Return [x, y] of the center of cell containing provided text 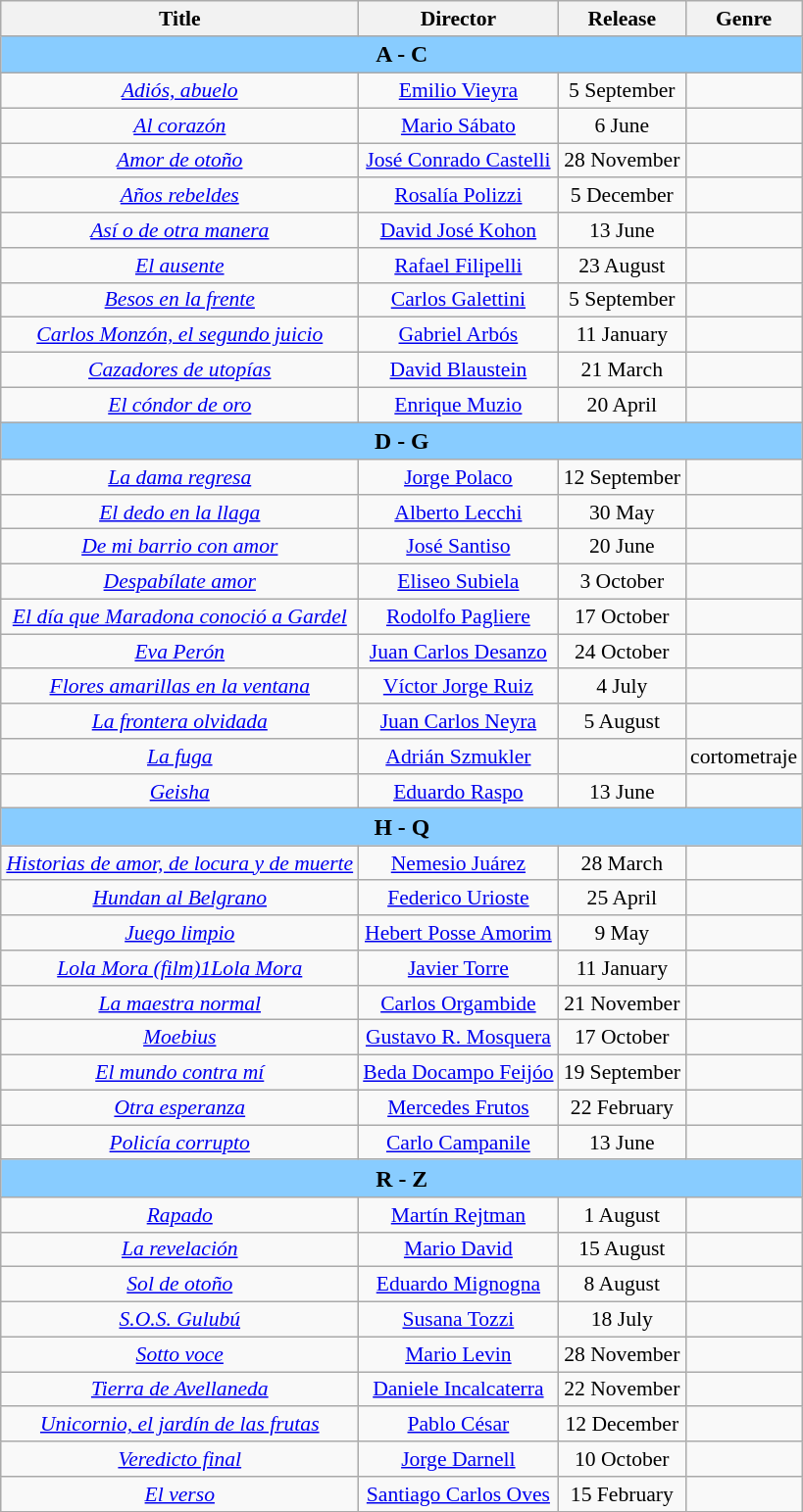
21 March [622, 370]
6 June [622, 125]
El día que Maradona conoció a Gardel [179, 616]
Despabílate amor [179, 582]
Title [179, 19]
Adiós, abuelo [179, 91]
10 October [622, 1459]
El verso [179, 1494]
Carlos Monzón, el segundo juicio [179, 335]
18 July [622, 1320]
Emilio Vieyra [458, 91]
Federico Urioste [458, 899]
Besos en la frente [179, 300]
Nemesio Juárez [458, 863]
Alberto Lecchi [458, 512]
Tierra de Avellaneda [179, 1390]
22 November [622, 1390]
19 September [622, 1073]
Hebert Posse Amorim [458, 933]
Carlos Orgambide [458, 1003]
12 September [622, 477]
28 March [622, 863]
David Blaustein [458, 370]
Enrique Muzio [458, 405]
Susana Tozzi [458, 1320]
21 November [622, 1003]
cortometraje [743, 756]
A - C [402, 55]
30 May [622, 512]
Rosalía Polizzi [458, 196]
El mundo contra mí [179, 1073]
22 February [622, 1108]
Pablo César [458, 1425]
H - Q [402, 827]
De mi barrio con amor [179, 547]
Eduardo Raspo [458, 792]
Director [458, 19]
Rodolfo Pagliere [458, 616]
Rafael Filipelli [458, 266]
25 April [622, 899]
Flores amarillas en la ventana [179, 687]
15 August [622, 1249]
Al corazón [179, 125]
Carlo Campanile [458, 1143]
15 February [622, 1494]
Lola Mora (film)1Lola Mora [179, 968]
Sotto voce [179, 1354]
5 December [622, 196]
4 July [622, 687]
Amor de otoño [179, 161]
Eliseo Subiela [458, 582]
Genre [743, 19]
Juan Carlos Desanzo [458, 652]
8 August [622, 1285]
20 April [622, 405]
24 October [622, 652]
La fuga [179, 756]
La dama regresa [179, 477]
Eduardo Mignogna [458, 1285]
José Santiso [458, 547]
Juego limpio [179, 933]
Años rebeldes [179, 196]
Hundan al Belgrano [179, 899]
Jorge Darnell [458, 1459]
D - G [402, 441]
Juan Carlos Neyra [458, 721]
23 August [622, 266]
El ausente [179, 266]
Gustavo R. Mosquera [458, 1038]
S.O.S. Gulubú [179, 1320]
La maestra normal [179, 1003]
El dedo en la llaga [179, 512]
20 June [622, 547]
Mercedes Frutos [458, 1108]
Veredicto final [179, 1459]
Beda Docampo Feijóo [458, 1073]
Policía corrupto [179, 1143]
R - Z [402, 1179]
Daniele Incalcaterra [458, 1390]
1 August [622, 1215]
Rapado [179, 1215]
La revelación [179, 1249]
Unicornio, el jardín de las frutas [179, 1425]
Jorge Polaco [458, 477]
Otra esperanza [179, 1108]
Historias de amor, de locura y de muerte [179, 863]
José Conrado Castelli [458, 161]
Geisha [179, 792]
La frontera olvidada [179, 721]
Santiago Carlos Oves [458, 1494]
Gabriel Arbós [458, 335]
Mario Sábato [458, 125]
Carlos Galettini [458, 300]
Javier Torre [458, 968]
Víctor Jorge Ruiz [458, 687]
Martín Rejtman [458, 1215]
12 December [622, 1425]
Cazadores de utopías [179, 370]
9 May [622, 933]
Mario David [458, 1249]
Moebius [179, 1038]
Sol de otoño [179, 1285]
El cóndor de oro [179, 405]
Eva Perón [179, 652]
3 October [622, 582]
Mario Levin [458, 1354]
Release [622, 19]
5 August [622, 721]
David José Kohon [458, 230]
Adrián Szmukler [458, 756]
Así o de otra manera [179, 230]
